Pinpoint the cell where the given text exists, returning its [X, Y] midpoint coordinate. 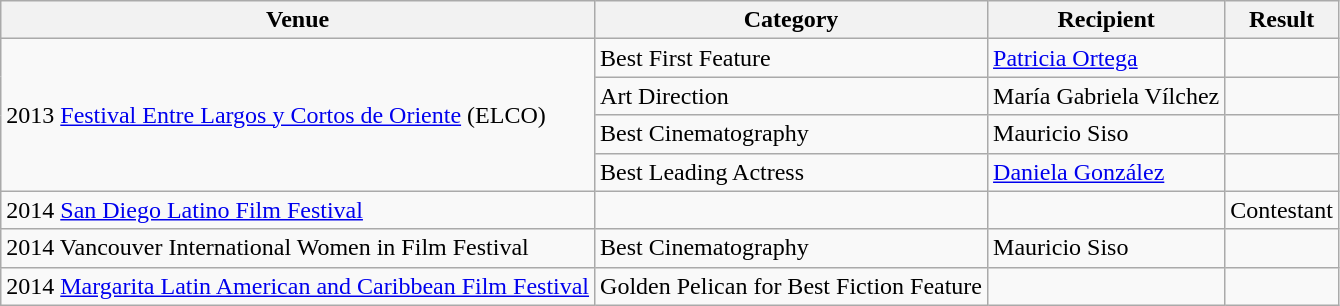
Golden Pelican for Best Fiction Feature [792, 286]
Best Leading Actress [792, 172]
Recipient [1106, 20]
2014 Margarita Latin American and Caribbean Film Festival [298, 286]
Category [792, 20]
2014 San Diego Latino Film Festival [298, 210]
Patricia Ortega [1106, 58]
Best First Feature [792, 58]
2013 Festival Entre Largos y Cortos de Oriente (ELCO) [298, 115]
Daniela González [1106, 172]
Contestant [1282, 210]
María Gabriela Vílchez [1106, 96]
Venue [298, 20]
2014 Vancouver International Women in Film Festival [298, 248]
Result [1282, 20]
Art Direction [792, 96]
